Capture the cell that displays the provided text and extract its [X, Y] central coordinate. 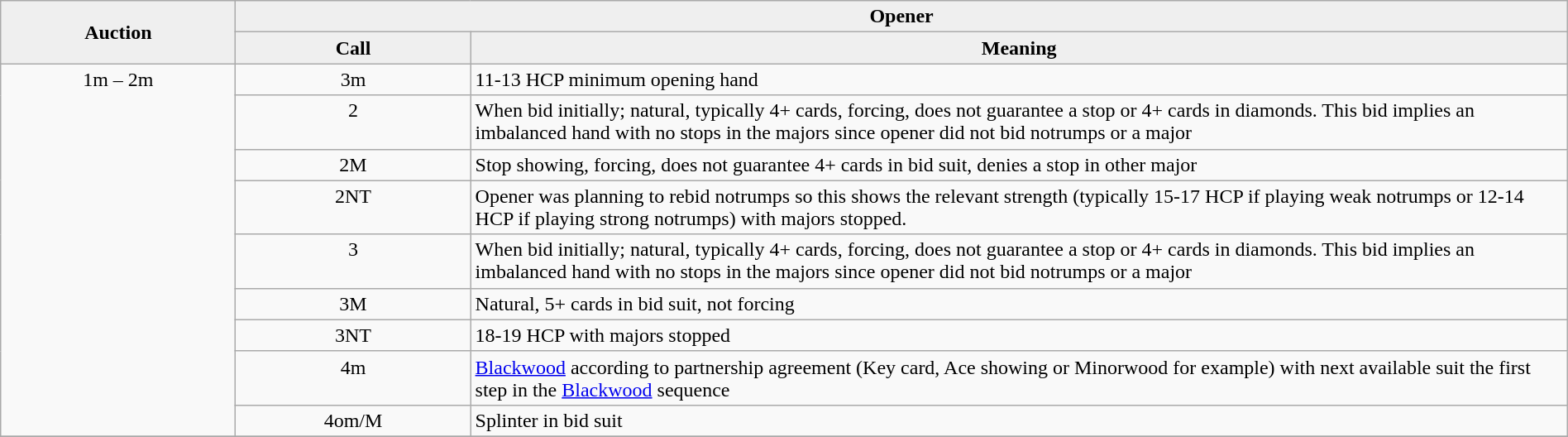
1m – 2m [118, 250]
4m [353, 377]
Stop showing, forcing, does not guarantee 4+ cards in bid suit, denies a stop in other major [1019, 165]
11-13 HCP minimum opening hand [1019, 79]
Natural, 5+ cards in bid suit, not forcing [1019, 304]
3NT [353, 335]
4om/M [353, 420]
Call [353, 48]
Opener [901, 17]
Splinter in bid suit [1019, 420]
Meaning [1019, 48]
2M [353, 165]
3M [353, 304]
2 [353, 122]
3 [353, 262]
2NT [353, 207]
3m [353, 79]
18-19 HCP with majors stopped [1019, 335]
Auction [118, 32]
